Pinpoint the cell where the given text exists, returning its [x, y] midpoint coordinate. 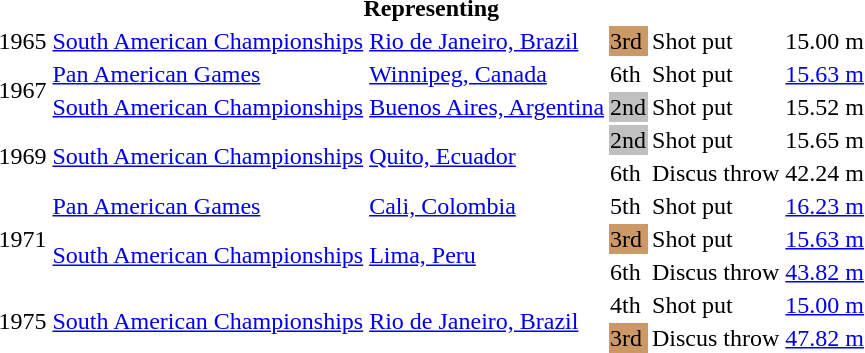
5th [628, 206]
Cali, Colombia [487, 206]
4th [628, 305]
Lima, Peru [487, 256]
Quito, Ecuador [487, 156]
Buenos Aires, Argentina [487, 107]
Winnipeg, Canada [487, 74]
